Detect which cell encompasses the target text, then output its (x, y) center coordinate. 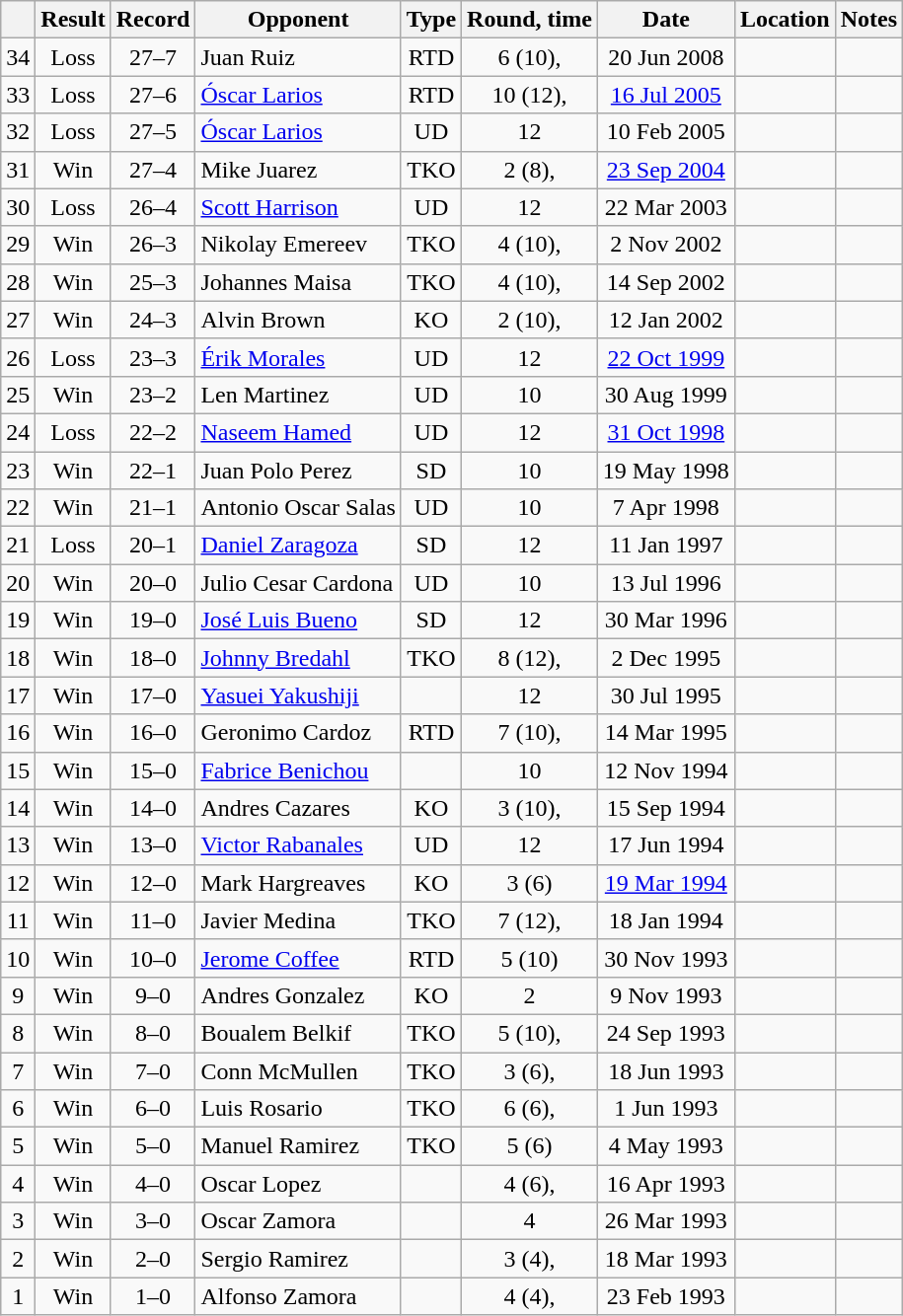
23 Sep 2004 (665, 170)
10 (12), (530, 95)
22 (18, 508)
23–3 (153, 357)
18 Mar 1993 (665, 1259)
Luis Rosario (298, 1109)
17 Jun 1994 (665, 845)
4 (4), (530, 1296)
9 (18, 995)
5 (10) (530, 958)
Boualem Belkif (298, 1033)
Érik Morales (298, 357)
5 (18, 1146)
Round, time (530, 20)
30 Nov 1993 (665, 958)
27–6 (153, 95)
22–2 (153, 432)
12 Nov 1994 (665, 770)
Antonio Oscar Salas (298, 508)
Mike Juarez (298, 170)
6 (18, 1109)
Geronimo Cardoz (298, 733)
30 Aug 1999 (665, 395)
Yasuei Yakushiji (298, 695)
Oscar Zamora (298, 1221)
26 Mar 1993 (665, 1221)
25 (18, 395)
13 (18, 845)
9 Nov 1993 (665, 995)
18 Jun 1993 (665, 1070)
26–4 (153, 207)
4 (6), (530, 1184)
2–0 (153, 1259)
5 (10), (530, 1033)
Notes (868, 20)
22 Mar 2003 (665, 207)
3 (10), (530, 808)
23 (18, 471)
Location (785, 20)
Alvin Brown (298, 320)
Conn McMullen (298, 1070)
27–4 (153, 170)
11–0 (153, 920)
14–0 (153, 808)
6 (6), (530, 1109)
4–0 (153, 1184)
19–0 (153, 621)
8 (12), (530, 658)
Sergio Ramirez (298, 1259)
2 Nov 2002 (665, 245)
11 Jan 1997 (665, 546)
Juan Polo Perez (298, 471)
11 (18, 920)
7 (10), (530, 733)
20–1 (153, 546)
22 Oct 1999 (665, 357)
30 Mar 1996 (665, 621)
José Luis Bueno (298, 621)
3 (6), (530, 1070)
Result (73, 20)
Victor Rabanales (298, 845)
Johnny Bredahl (298, 658)
14 Mar 1995 (665, 733)
22–1 (153, 471)
16 (18, 733)
7 (18, 1070)
4 May 1993 (665, 1146)
7 Apr 1998 (665, 508)
12–0 (153, 883)
Len Martinez (298, 395)
9–0 (153, 995)
28 (18, 282)
7 (12), (530, 920)
17–0 (153, 695)
33 (18, 95)
30 Jul 1995 (665, 695)
19 (18, 621)
27–7 (153, 57)
1 (18, 1296)
2 (8), (530, 170)
Jerome Coffee (298, 958)
24–3 (153, 320)
18–0 (153, 658)
Juan Ruiz (298, 57)
16 Jul 2005 (665, 95)
15 (18, 770)
21 (18, 546)
14 Sep 2002 (665, 282)
27 (18, 320)
23 Feb 1993 (665, 1296)
21–1 (153, 508)
25–3 (153, 282)
8 (18, 1033)
24 (18, 432)
Mark Hargreaves (298, 883)
Scott Harrison (298, 207)
8–0 (153, 1033)
3 (4), (530, 1259)
7–0 (153, 1070)
10–0 (153, 958)
Date (665, 20)
Naseem Hamed (298, 432)
3 (6) (530, 883)
Opponent (298, 20)
34 (18, 57)
6–0 (153, 1109)
5 (6) (530, 1146)
26 (18, 357)
2 Dec 1995 (665, 658)
13–0 (153, 845)
Record (153, 20)
18 Jan 1994 (665, 920)
29 (18, 245)
Johannes Maisa (298, 282)
24 Sep 1993 (665, 1033)
16 Apr 1993 (665, 1184)
20 (18, 583)
2 (10), (530, 320)
30 (18, 207)
Fabrice Benichou (298, 770)
16–0 (153, 733)
3–0 (153, 1221)
31 (18, 170)
12 Jan 2002 (665, 320)
1–0 (153, 1296)
10 Feb 2005 (665, 132)
Javier Medina (298, 920)
20 Jun 2008 (665, 57)
20–0 (153, 583)
18 (18, 658)
15–0 (153, 770)
15 Sep 1994 (665, 808)
13 Jul 1996 (665, 583)
Manuel Ramirez (298, 1146)
Daniel Zaragoza (298, 546)
19 May 1998 (665, 471)
5–0 (153, 1146)
32 (18, 132)
3 (18, 1221)
19 Mar 1994 (665, 883)
Oscar Lopez (298, 1184)
17 (18, 695)
Nikolay Emereev (298, 245)
23–2 (153, 395)
1 Jun 1993 (665, 1109)
Julio Cesar Cardona (298, 583)
14 (18, 808)
31 Oct 1998 (665, 432)
Alfonso Zamora (298, 1296)
Andres Cazares (298, 808)
Type (430, 20)
Andres Gonzalez (298, 995)
26–3 (153, 245)
6 (10), (530, 57)
27–5 (153, 132)
